Return the (X, Y) coordinate for the center point of the cell that contains the specified text.  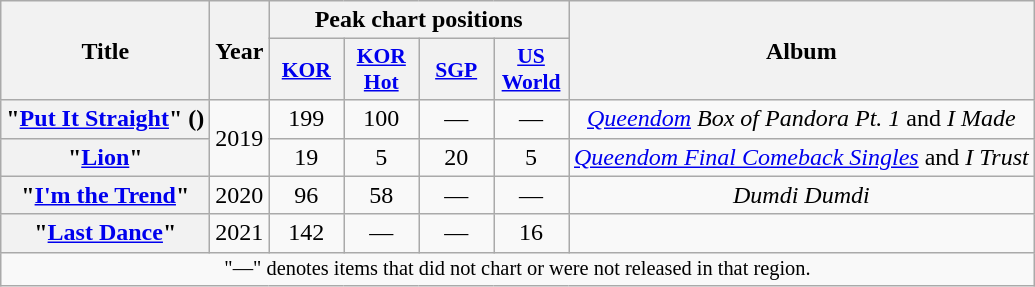
USWorld (532, 70)
Year (240, 50)
KOR Hot (382, 70)
2021 (240, 233)
"I'm the Trend" (106, 195)
20 (456, 157)
142 (306, 233)
"Put It Straight" () (106, 119)
58 (382, 195)
KOR (306, 70)
"Last Dance" (106, 233)
100 (382, 119)
Album (801, 50)
19 (306, 157)
16 (532, 233)
Title (106, 50)
96 (306, 195)
Peak chart positions (419, 20)
2019 (240, 138)
Dumdi Dumdi (801, 195)
Queendom Box of Pandora Pt. 1 and I Made (801, 119)
2020 (240, 195)
"—" denotes items that did not chart or were not released in that region. (518, 269)
199 (306, 119)
"Lion" (106, 157)
SGP (456, 70)
Queendom Final Comeback Singles and I Trust (801, 157)
